Return the [x, y] coordinate for the center point of the cell that contains the specified text.  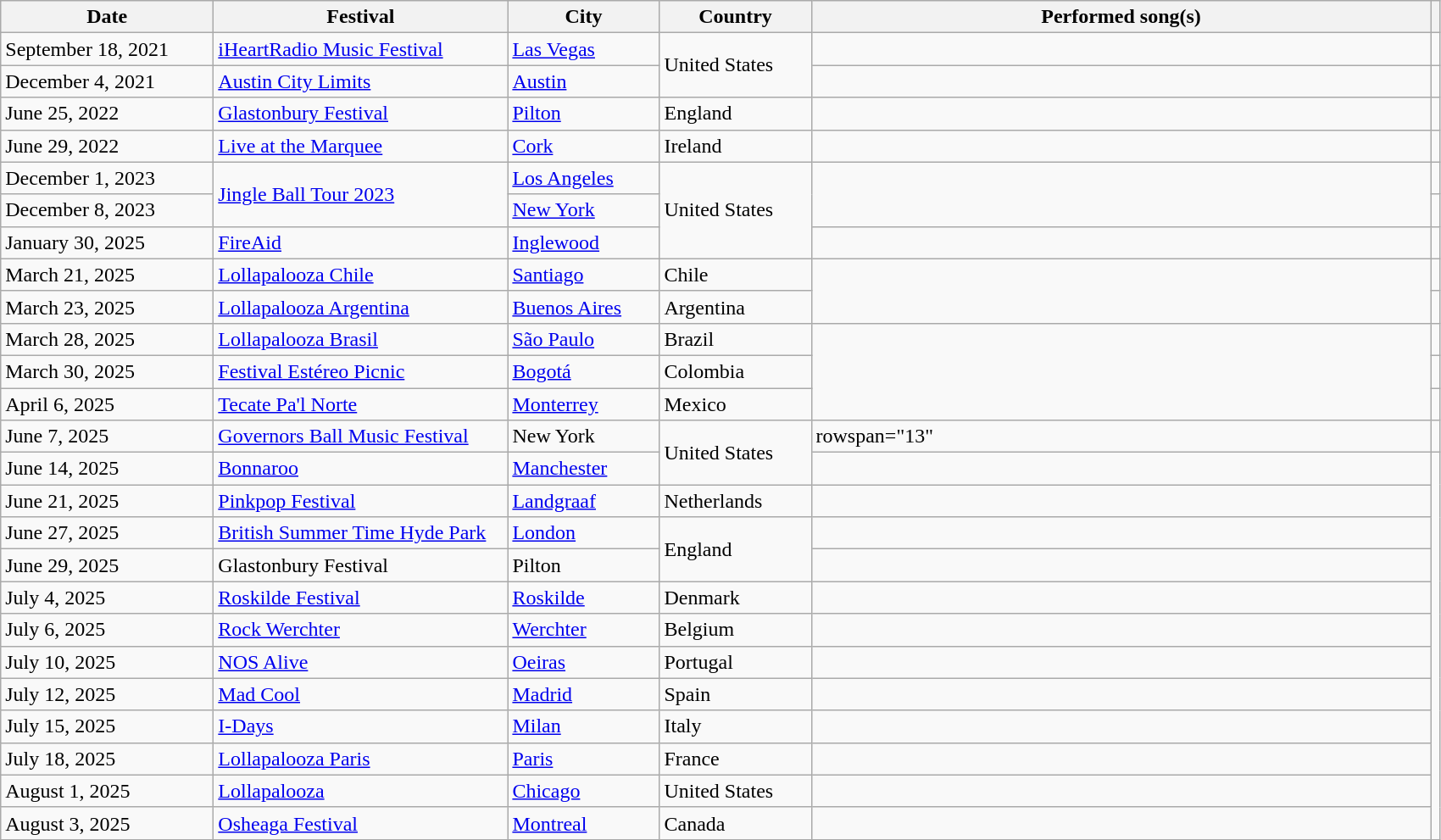
Colombia [736, 371]
July 6, 2025 [107, 630]
NOS Alive [361, 662]
Roskilde Festival [361, 598]
April 6, 2025 [107, 404]
rowspan="13" [1121, 437]
Tecate Pa'l Norte [361, 404]
March 21, 2025 [107, 275]
Date [107, 17]
Denmark [736, 598]
Portugal [736, 662]
June 29, 2022 [107, 146]
June 21, 2025 [107, 501]
December 1, 2023 [107, 178]
July 15, 2025 [107, 726]
Los Angeles [583, 178]
Landgraaf [583, 501]
December 8, 2023 [107, 210]
Buenos Aires [583, 307]
Santiago [583, 275]
Paris [583, 759]
September 18, 2021 [107, 49]
January 30, 2025 [107, 242]
Austin City Limits [361, 81]
Chicago [583, 791]
Roskilde [583, 598]
London [583, 533]
Live at the Marquee [361, 146]
Osheaga Festival [361, 823]
Performed song(s) [1121, 17]
Pinkpop Festival [361, 501]
Bonnaroo [361, 469]
Italy [736, 726]
British Summer Time Hyde Park [361, 533]
December 4, 2021 [107, 81]
São Paulo [583, 339]
Cork [583, 146]
Rock Werchter [361, 630]
June 29, 2025 [107, 565]
Country [736, 17]
Mexico [736, 404]
I-Days [361, 726]
March 28, 2025 [107, 339]
Oeiras [583, 662]
Brazil [736, 339]
France [736, 759]
Las Vegas [583, 49]
City [583, 17]
Netherlands [736, 501]
Lollapalooza Paris [361, 759]
Festival Estéreo Picnic [361, 371]
August 1, 2025 [107, 791]
Lollapalooza Brasil [361, 339]
Argentina [736, 307]
Lollapalooza Chile [361, 275]
Mad Cool [361, 694]
July 18, 2025 [107, 759]
Ireland [736, 146]
Lollapalooza [361, 791]
March 23, 2025 [107, 307]
Manchester [583, 469]
Madrid [583, 694]
June 25, 2022 [107, 114]
June 27, 2025 [107, 533]
Werchter [583, 630]
Austin [583, 81]
July 12, 2025 [107, 694]
Canada [736, 823]
Governors Ball Music Festival [361, 437]
Lollapalooza Argentina [361, 307]
July 10, 2025 [107, 662]
FireAid [361, 242]
March 30, 2025 [107, 371]
Milan [583, 726]
Spain [736, 694]
Chile [736, 275]
Bogotá [583, 371]
Monterrey [583, 404]
Jingle Ball Tour 2023 [361, 194]
Inglewood [583, 242]
June 7, 2025 [107, 437]
July 4, 2025 [107, 598]
August 3, 2025 [107, 823]
Montreal [583, 823]
Belgium [736, 630]
iHeartRadio Music Festival [361, 49]
June 14, 2025 [107, 469]
Festival [361, 17]
